Detect which cell encompasses the target text, then output its (X, Y) center coordinate. 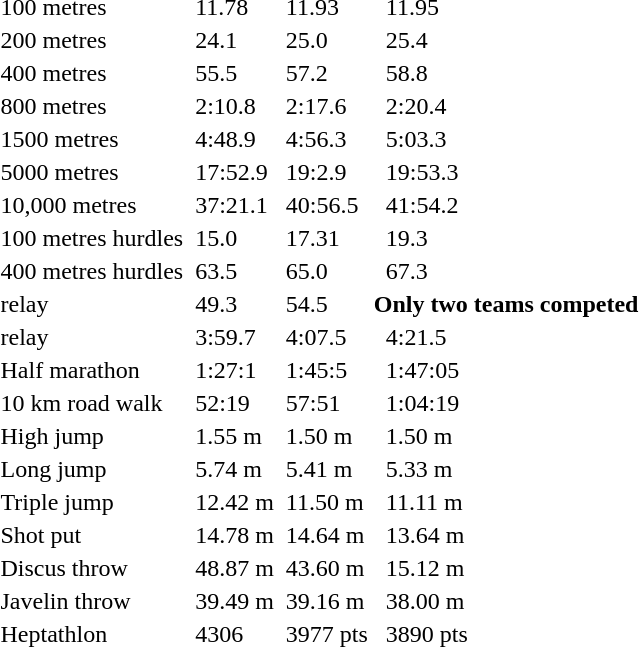
1.55 m (235, 436)
1.50 m (326, 436)
40:56.5 (326, 205)
14.64 m (326, 535)
3:59.7 (235, 337)
5.74 m (235, 469)
4:56.3 (326, 139)
39.16 m (326, 601)
12.42 m (235, 502)
43.60 m (326, 568)
1:27:1 (235, 370)
55.5 (235, 73)
2:10.8 (235, 106)
17:52.9 (235, 172)
52:19 (235, 403)
49.3 (235, 304)
2:17.6 (326, 106)
11.50 m (326, 502)
24.1 (235, 40)
39.49 m (235, 601)
65.0 (326, 271)
57:51 (326, 403)
5.41 m (326, 469)
4:48.9 (235, 139)
19:2.9 (326, 172)
4:07.5 (326, 337)
57.2 (326, 73)
54.5 (326, 304)
25.0 (326, 40)
1:45:5 (326, 370)
15.0 (235, 238)
14.78 m (235, 535)
63.5 (235, 271)
17.31 (326, 238)
48.87 m (235, 568)
37:21.1 (235, 205)
